Capture the cell that displays the provided text and extract its (x, y) central coordinate. 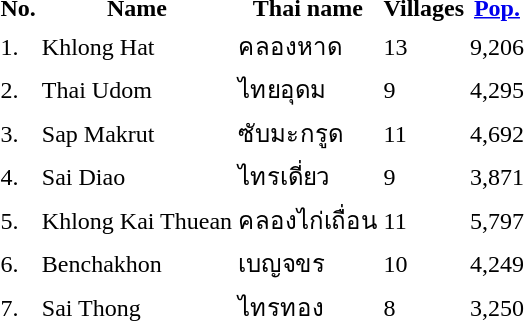
Thai Udom (136, 90)
Khlong Kai Thuean (136, 220)
คลองไก่เถื่อน (308, 220)
คลองหาด (308, 46)
Sap Makrut (136, 133)
เบญจขร (308, 264)
13 (424, 46)
ซับมะกรูด (308, 133)
Sai Diao (136, 176)
ไทยอุดม (308, 90)
Khlong Hat (136, 46)
Benchakhon (136, 264)
10 (424, 264)
ไทรเดี่ยว (308, 176)
